Extract the [X, Y] coordinate from the center of the cell holding the provided text.  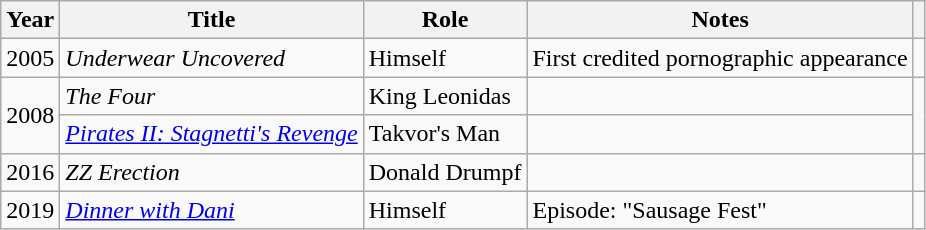
Role [445, 20]
First credited pornographic appearance [720, 58]
King Leonidas [445, 96]
2005 [30, 58]
Episode: "Sausage Fest" [720, 210]
Dinner with Dani [212, 210]
2019 [30, 210]
Donald Drumpf [445, 172]
Title [212, 20]
Underwear Uncovered [212, 58]
Notes [720, 20]
Year [30, 20]
The Four [212, 96]
2008 [30, 115]
Pirates II: Stagnetti's Revenge [212, 134]
ZZ Erection [212, 172]
Takvor's Man [445, 134]
2016 [30, 172]
